Determine the (X, Y) coordinate at the center of the cell enclosing the given text.  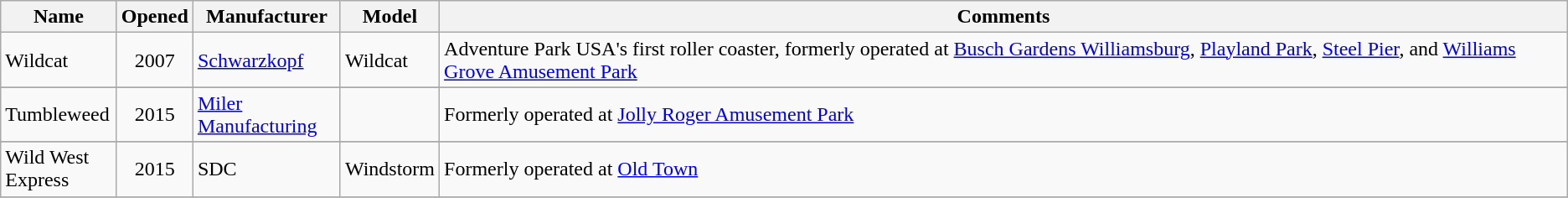
SDC (266, 169)
Comments (1003, 17)
Name (59, 17)
Formerly operated at Old Town (1003, 169)
Miler Manufacturing (266, 114)
Model (389, 17)
Windstorm (389, 169)
Schwarzkopf (266, 60)
Formerly operated at Jolly Roger Amusement Park (1003, 114)
2007 (154, 60)
Wild West Express (59, 169)
Tumbleweed (59, 114)
Manufacturer (266, 17)
Opened (154, 17)
